Pinpoint the cell where the given text exists, returning its (x, y) midpoint coordinate. 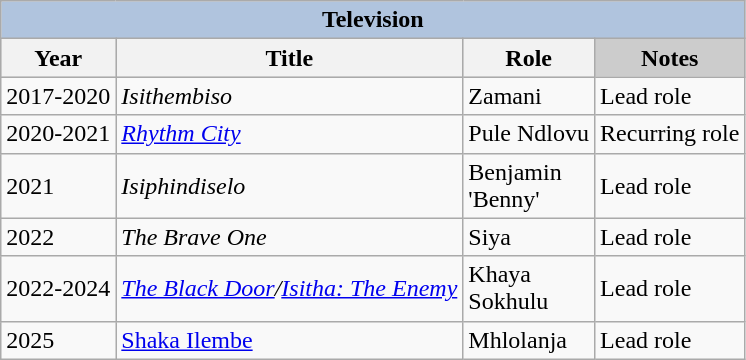
The Black Door/Isitha: The Enemy (290, 288)
Zamani (529, 96)
2022 (58, 237)
Siya (529, 237)
Rhythm City (290, 134)
KhayaSokhulu (529, 288)
Isithembiso (290, 96)
Title (290, 58)
2017-2020 (58, 96)
Mhlolanja (529, 340)
Notes (670, 58)
Isiphindiselo (290, 186)
The Brave One (290, 237)
Role (529, 58)
Recurring role (670, 134)
Pule Ndlovu (529, 134)
2022-2024 (58, 288)
2025 (58, 340)
2020-2021 (58, 134)
Shaka Ilembe (290, 340)
Benjamin'Benny' (529, 186)
Year (58, 58)
Television (373, 20)
2021 (58, 186)
